Identify which cell holds the provided text, then report its (X, Y) central coordinate. 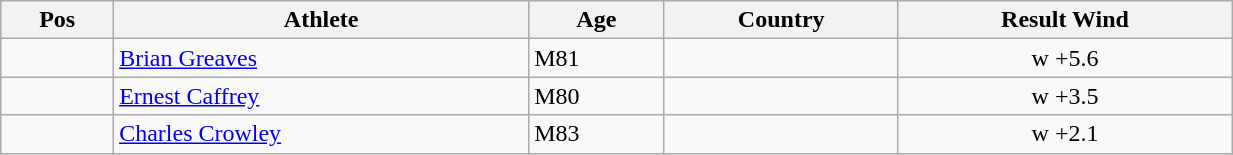
w +2.1 (1064, 134)
Brian Greaves (322, 58)
Pos (58, 20)
w +5.6 (1064, 58)
Result Wind (1064, 20)
Charles Crowley (322, 134)
Age (596, 20)
Ernest Caffrey (322, 96)
Country (781, 20)
M80 (596, 96)
M81 (596, 58)
w +3.5 (1064, 96)
M83 (596, 134)
Athlete (322, 20)
